Search for the cell housing the specified text and yield its [X, Y] center coordinate. 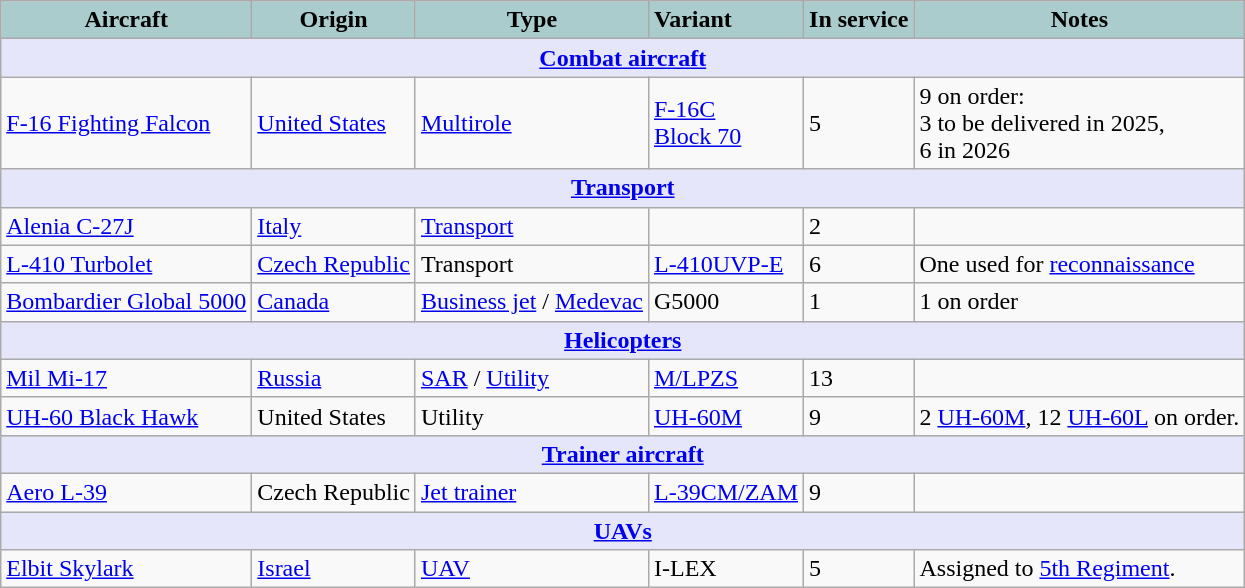
Russia [334, 378]
Canada [334, 302]
Helicopters [623, 340]
1 [859, 302]
Bombardier Global 5000 [126, 302]
Assigned to 5th Regiment. [1080, 569]
Business jet / Medevac [532, 302]
Jet trainer [532, 492]
Origin [334, 20]
13 [859, 378]
L-410UVP-E [726, 264]
Elbit Skylark [126, 569]
L-410 Turbolet [126, 264]
1 on order [1080, 302]
UAV [532, 569]
6 [859, 264]
Alenia C-27J [126, 226]
Type [532, 20]
9 on order:3 to be delivered in 2025,6 in 2026 [1080, 123]
UH-60 Black Hawk [126, 416]
Multirole [532, 123]
F-16 Fighting Falcon [126, 123]
Israel [334, 569]
Aircraft [126, 20]
Notes [1080, 20]
UAVs [623, 531]
2 [859, 226]
Utility [532, 416]
Mil Mi-17 [126, 378]
Italy [334, 226]
F-16CBlock 70 [726, 123]
2 UH-60M, 12 UH-60L on order. [1080, 416]
M/LPZS [726, 378]
Combat aircraft [623, 58]
G5000 [726, 302]
One used for reconnaissance [1080, 264]
In service [859, 20]
SAR / Utility [532, 378]
Trainer aircraft [623, 454]
UH-60M [726, 416]
Variant [726, 20]
Aero L-39 [126, 492]
I-LEX [726, 569]
L-39CM/ZAM [726, 492]
